From the cell containing the given text, extract its center point as [x, y] coordinate. 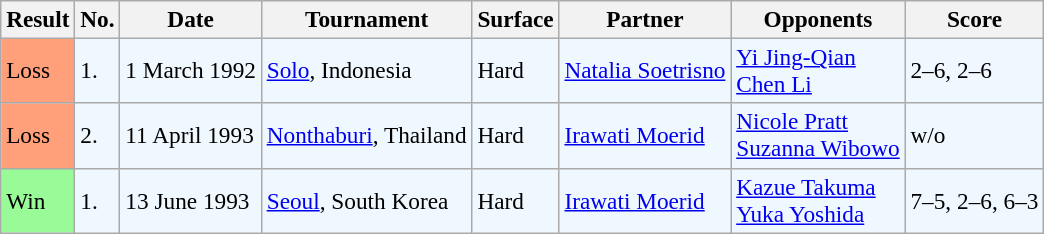
Nicole Pratt Suzanna Wibowo [818, 136]
Solo, Indonesia [366, 70]
No. [98, 19]
1 March 1992 [190, 70]
Yi Jing-Qian Chen Li [818, 70]
2–6, 2–6 [974, 70]
Result [38, 19]
Surface [516, 19]
Natalia Soetrisno [645, 70]
Seoul, South Korea [366, 200]
Partner [645, 19]
13 June 1993 [190, 200]
Score [974, 19]
Tournament [366, 19]
Kazue Takuma Yuka Yoshida [818, 200]
Win [38, 200]
11 April 1993 [190, 136]
Date [190, 19]
Nonthaburi, Thailand [366, 136]
2. [98, 136]
7–5, 2–6, 6–3 [974, 200]
Opponents [818, 19]
w/o [974, 136]
